Search for the cell housing the specified text and yield its [x, y] center coordinate. 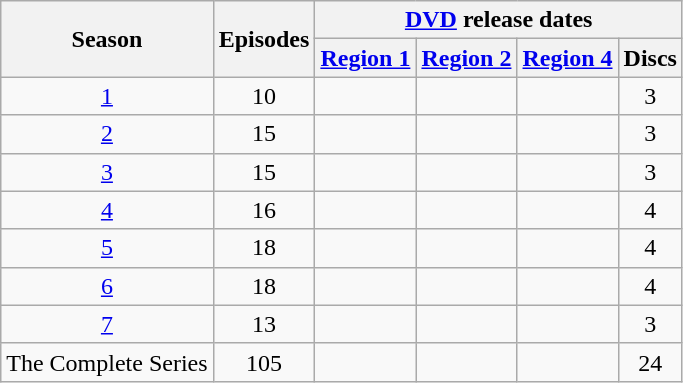
1 [107, 96]
6 [107, 286]
7 [107, 324]
The Complete Series [107, 362]
Region 4 [568, 58]
Season [107, 39]
13 [264, 324]
Region 2 [466, 58]
Episodes [264, 39]
2 [107, 134]
Region 1 [366, 58]
10 [264, 96]
Discs [650, 58]
105 [264, 362]
DVD release dates [499, 20]
5 [107, 248]
24 [650, 362]
16 [264, 210]
